Search for the cell housing the specified text and yield its (x, y) center coordinate. 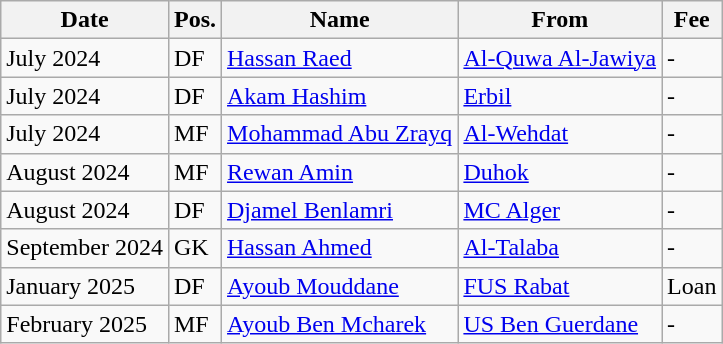
Ayoub Mouddane (340, 286)
Mohammad Abu Zrayq (340, 134)
Akam Hashim (340, 96)
Rewan Amin (340, 172)
Al-Quwa Al-Jawiya (560, 58)
September 2024 (85, 248)
Ayoub Ben Mcharek (340, 324)
Erbil (560, 96)
Loan (692, 286)
Hassan Raed (340, 58)
Al-Wehdat (560, 134)
US Ben Guerdane (560, 324)
From (560, 20)
Duhok (560, 172)
Date (85, 20)
January 2025 (85, 286)
Pos. (194, 20)
Name (340, 20)
GK (194, 248)
Hassan Ahmed (340, 248)
Fee (692, 20)
Al-Talaba (560, 248)
MC Alger (560, 210)
FUS Rabat (560, 286)
February 2025 (85, 324)
Djamel Benlamri (340, 210)
